Locate the cell with the specified text and output its [X, Y] center coordinate. 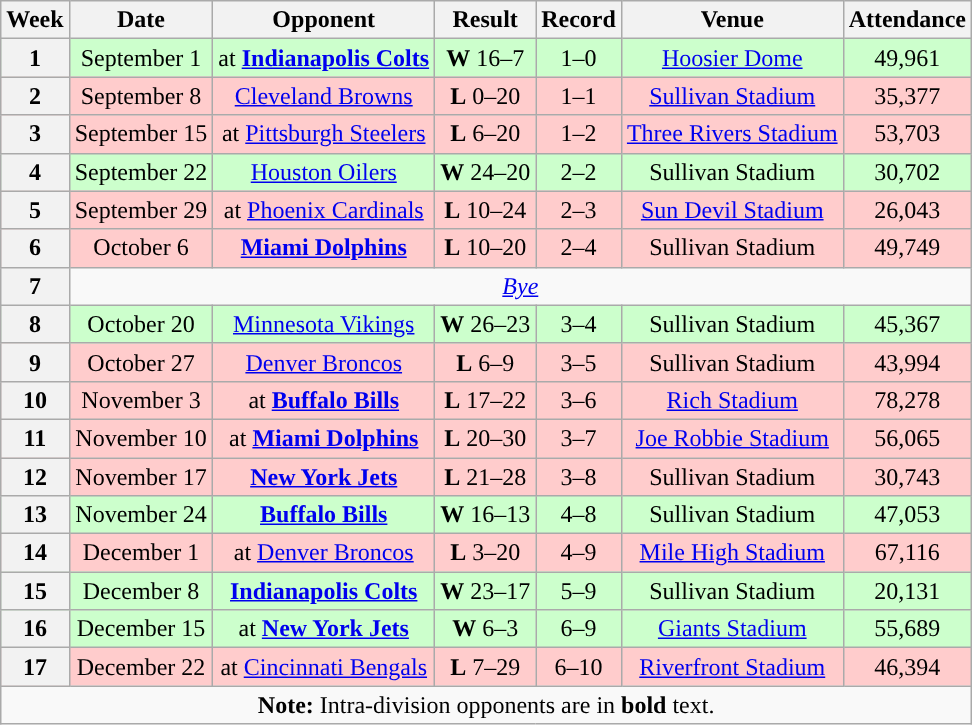
2 [35, 96]
W 16–13 [486, 515]
30,702 [907, 172]
46,394 [907, 667]
2–3 [579, 210]
Attendance [907, 20]
47,053 [907, 515]
13 [35, 515]
at Miami Dolphins [324, 438]
4–8 [579, 515]
L 17–22 [486, 400]
September 1 [141, 58]
L 6–9 [486, 362]
9 [35, 362]
3 [35, 134]
1 [35, 58]
15 [35, 591]
September 29 [141, 210]
2–2 [579, 172]
Indianapolis Colts [324, 591]
L 3–20 [486, 553]
at Buffalo Bills [324, 400]
Mile High Stadium [732, 553]
W 6–3 [486, 629]
W 24–20 [486, 172]
2–4 [579, 248]
November 24 [141, 515]
Week [35, 20]
Three Rivers Stadium [732, 134]
3–4 [579, 324]
September 22 [141, 172]
Venue [732, 20]
November 17 [141, 477]
L 10–20 [486, 248]
14 [35, 553]
17 [35, 667]
43,994 [907, 362]
L 10–24 [486, 210]
Bye [520, 286]
4 [35, 172]
at Pittsburgh Steelers [324, 134]
December 15 [141, 629]
26,043 [907, 210]
7 [35, 286]
Houston Oilers [324, 172]
at Phoenix Cardinals [324, 210]
at Cincinnati Bengals [324, 667]
Date [141, 20]
3–6 [579, 400]
4–9 [579, 553]
December 8 [141, 591]
3–8 [579, 477]
5 [35, 210]
Miami Dolphins [324, 248]
53,703 [907, 134]
Giants Stadium [732, 629]
December 1 [141, 553]
November 10 [141, 438]
3–5 [579, 362]
1–2 [579, 134]
W 26–23 [486, 324]
Riverfront Stadium [732, 667]
1–1 [579, 96]
35,377 [907, 96]
16 [35, 629]
8 [35, 324]
3–7 [579, 438]
10 [35, 400]
New York Jets [324, 477]
49,961 [907, 58]
Hoosier Dome [732, 58]
September 8 [141, 96]
Cleveland Browns [324, 96]
55,689 [907, 629]
Record [579, 20]
October 20 [141, 324]
at Denver Broncos [324, 553]
Opponent [324, 20]
Joe Robbie Stadium [732, 438]
Sun Devil Stadium [732, 210]
78,278 [907, 400]
56,065 [907, 438]
67,116 [907, 553]
W 23–17 [486, 591]
49,749 [907, 248]
October 27 [141, 362]
Rich Stadium [732, 400]
L 6–20 [486, 134]
at Indianapolis Colts [324, 58]
L 20–30 [486, 438]
12 [35, 477]
6 [35, 248]
45,367 [907, 324]
Note: Intra-division opponents are in bold text. [486, 705]
1–0 [579, 58]
L 0–20 [486, 96]
Denver Broncos [324, 362]
September 15 [141, 134]
L 21–28 [486, 477]
W 16–7 [486, 58]
November 3 [141, 400]
30,743 [907, 477]
Minnesota Vikings [324, 324]
Result [486, 20]
11 [35, 438]
October 6 [141, 248]
5–9 [579, 591]
6–9 [579, 629]
L 7–29 [486, 667]
at New York Jets [324, 629]
December 22 [141, 667]
6–10 [579, 667]
Buffalo Bills [324, 515]
20,131 [907, 591]
